Provide the [x, y] coordinate of the cell's center where the given text is located.  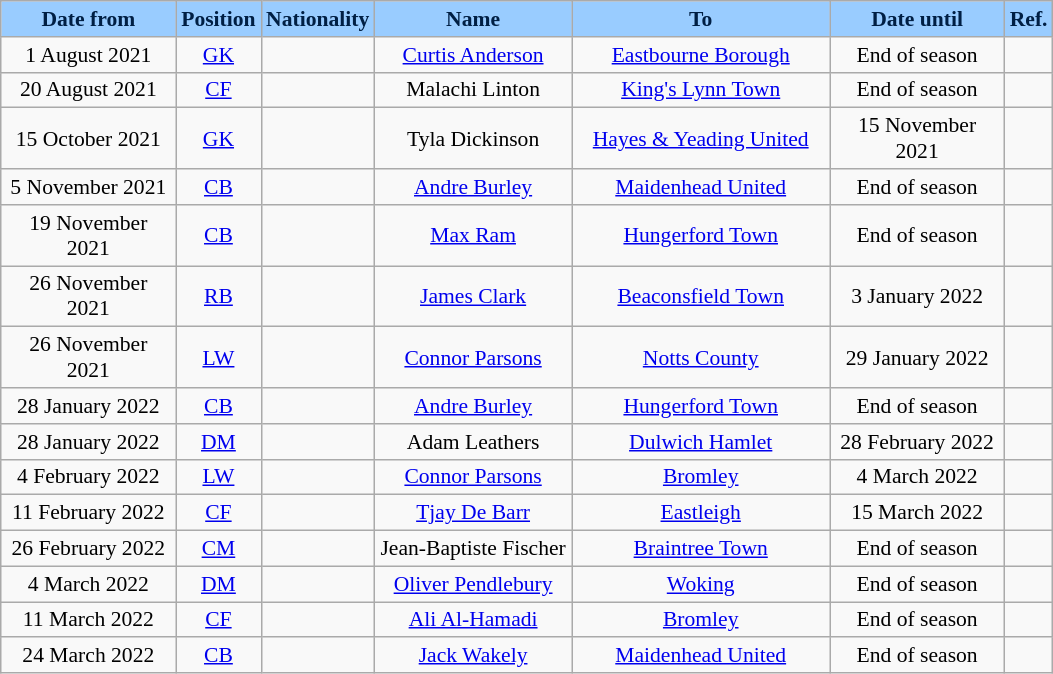
Tjay De Barr [473, 513]
5 November 2021 [88, 187]
King's Lynn Town [701, 90]
24 March 2022 [88, 656]
26 February 2022 [88, 549]
Ref. [1029, 19]
11 February 2022 [88, 513]
Date until [918, 19]
28 February 2022 [918, 442]
Hayes & Yeading United [701, 138]
CM [218, 549]
Name [473, 19]
RB [218, 296]
Eastbourne Borough [701, 55]
19 November 2021 [88, 236]
Notts County [701, 358]
20 August 2021 [88, 90]
15 November 2021 [918, 138]
4 February 2022 [88, 477]
Date from [88, 19]
Malachi Linton [473, 90]
Curtis Anderson [473, 55]
Woking [701, 584]
Max Ram [473, 236]
James Clark [473, 296]
1 August 2021 [88, 55]
29 January 2022 [918, 358]
Eastleigh [701, 513]
To [701, 19]
15 March 2022 [918, 513]
Beaconsfield Town [701, 296]
Oliver Pendlebury [473, 584]
Dulwich Hamlet [701, 442]
Adam Leathers [473, 442]
Jack Wakely [473, 656]
Nationality [318, 19]
3 January 2022 [918, 296]
Tyla Dickinson [473, 138]
Jean-Baptiste Fischer [473, 549]
Braintree Town [701, 549]
11 March 2022 [88, 620]
15 October 2021 [88, 138]
Ali Al-Hamadi [473, 620]
Position [218, 19]
